Pinpoint the cell where the given text exists, returning its (x, y) midpoint coordinate. 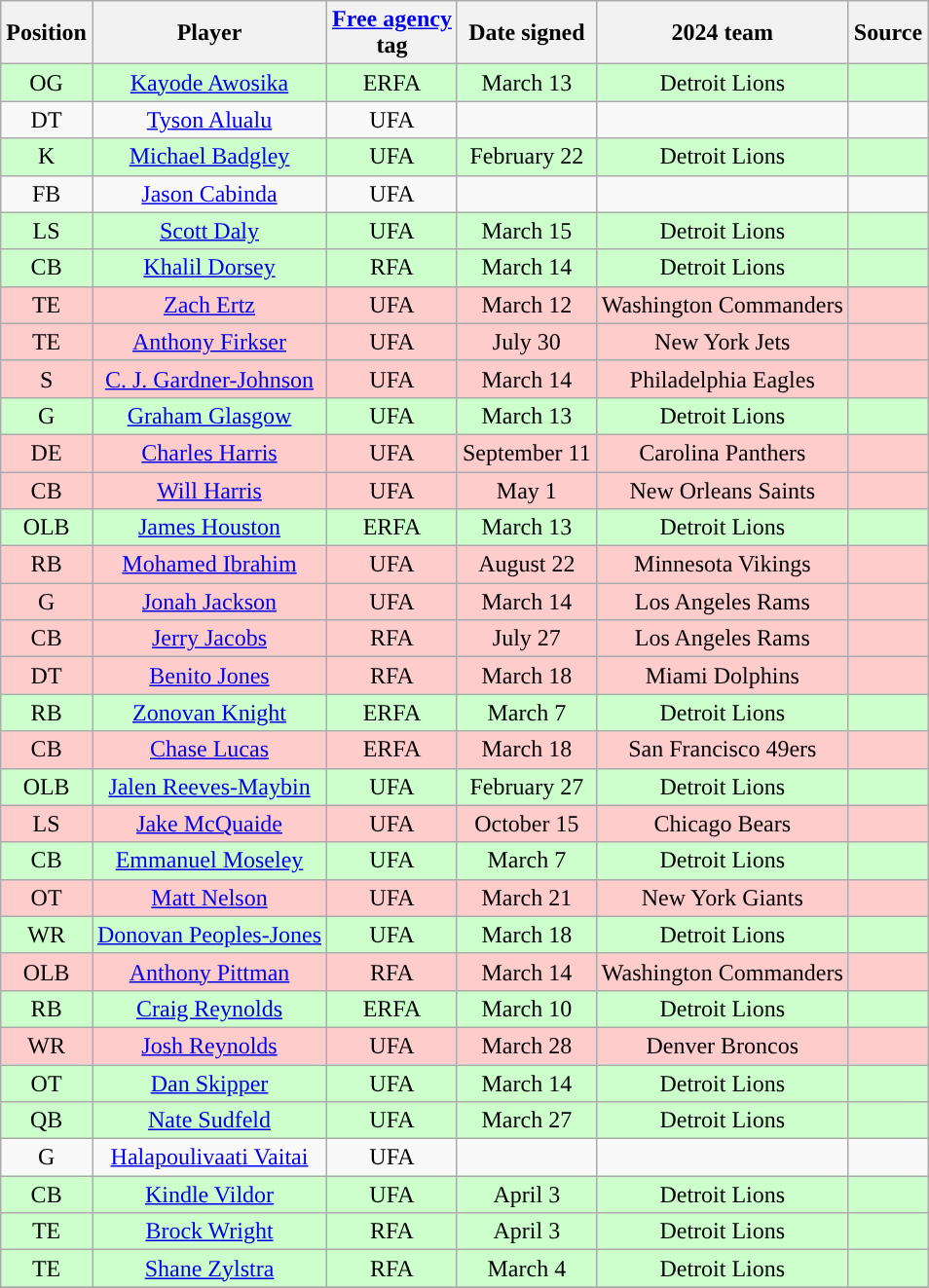
Donovan Peoples-Jones (208, 935)
Zonovan Knight (208, 713)
Chase Lucas (208, 750)
C. J. Gardner-Johnson (208, 379)
Benito Jones (208, 676)
May 1 (526, 490)
Tyson Alualu (208, 120)
K (47, 157)
Jason Cabinda (208, 194)
October 15 (526, 824)
August 22 (526, 565)
New York Jets (723, 342)
Free agencytag (392, 33)
Nate Sudfeld (208, 1121)
Jake McQuaide (208, 824)
Scott Daly (208, 231)
Will Harris (208, 490)
Chicago Bears (723, 824)
March 27 (526, 1121)
March 28 (526, 1046)
Source (888, 33)
FB (47, 194)
Position (47, 33)
March 4 (526, 1269)
March 10 (526, 1009)
Kindle Vildor (208, 1195)
February 22 (526, 157)
Anthony Firkser (208, 342)
Graham Glasgow (208, 416)
Emmanuel Moseley (208, 861)
March 21 (526, 898)
Craig Reynolds (208, 1009)
Michael Badgley (208, 157)
Shane Zylstra (208, 1269)
Anthony Pittman (208, 972)
March 12 (526, 305)
DE (47, 453)
S (47, 379)
Carolina Panthers (723, 453)
Zach Ertz (208, 305)
2024 team (723, 33)
New Orleans Saints (723, 490)
September 11 (526, 453)
Matt Nelson (208, 898)
Jonah Jackson (208, 602)
Dan Skipper (208, 1084)
Player (208, 33)
QB (47, 1121)
Date signed (526, 33)
Charles Harris (208, 453)
San Francisco 49ers (723, 750)
Josh Reynolds (208, 1046)
Denver Broncos (723, 1046)
Brock Wright (208, 1232)
Mohamed Ibrahim (208, 565)
Khalil Dorsey (208, 268)
Miami Dolphins (723, 676)
Halapoulivaati Vaitai (208, 1158)
Kayode Awosika (208, 83)
Jerry Jacobs (208, 639)
Philadelphia Eagles (723, 379)
Minnesota Vikings (723, 565)
James Houston (208, 528)
March 15 (526, 231)
OG (47, 83)
July 30 (526, 342)
Jalen Reeves-Maybin (208, 787)
July 27 (526, 639)
February 27 (526, 787)
New York Giants (723, 898)
